For the text-containing cell, return its midpoint in [X, Y] coordinate format. 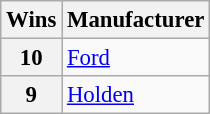
10 [32, 58]
Manufacturer [136, 20]
Ford [136, 58]
Wins [32, 20]
9 [32, 95]
Holden [136, 95]
